Capture the cell that displays the provided text and extract its (x, y) central coordinate. 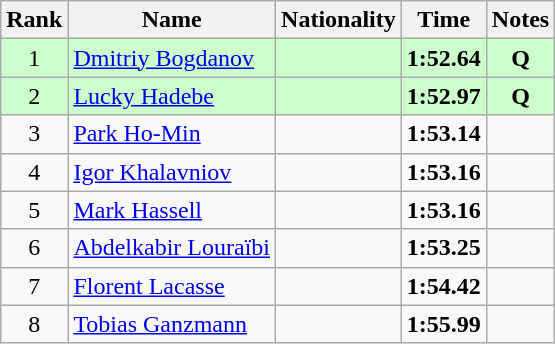
3 (34, 134)
Abdelkabir Louraïbi (172, 248)
1:52.64 (444, 58)
Mark Hassell (172, 210)
Name (172, 20)
8 (34, 324)
Time (444, 20)
Nationality (339, 20)
6 (34, 248)
Tobias Ganzmann (172, 324)
Lucky Hadebe (172, 96)
1:53.14 (444, 134)
1:52.97 (444, 96)
1 (34, 58)
4 (34, 172)
1:54.42 (444, 286)
Notes (520, 20)
Rank (34, 20)
Florent Lacasse (172, 286)
Igor Khalavniov (172, 172)
1:53.25 (444, 248)
Dmitriy Bogdanov (172, 58)
7 (34, 286)
5 (34, 210)
Park Ho-Min (172, 134)
2 (34, 96)
1:55.99 (444, 324)
